Capture the cell that displays the provided text and extract its (x, y) central coordinate. 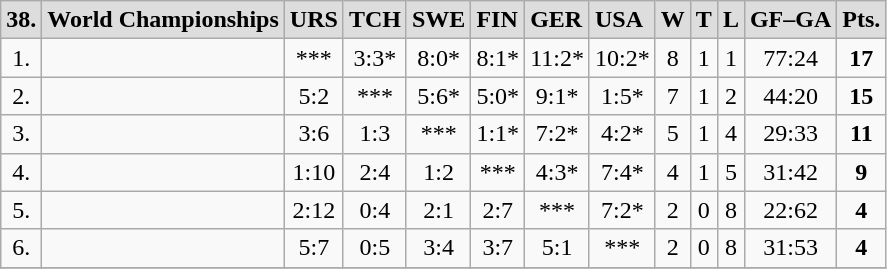
1:3 (374, 134)
5:0* (498, 96)
5:2 (314, 96)
2:1 (438, 210)
URS (314, 20)
1:2 (438, 172)
7 (672, 96)
10:2* (622, 58)
2:7 (498, 210)
6. (22, 248)
4:2* (622, 134)
7:4* (622, 172)
0:5 (374, 248)
1:5* (622, 96)
29:33 (790, 134)
2:4 (374, 172)
5. (22, 210)
USA (622, 20)
3. (22, 134)
L (730, 20)
31:53 (790, 248)
GER (558, 20)
1. (22, 58)
3:3* (374, 58)
11 (862, 134)
SWE (438, 20)
44:20 (790, 96)
TCH (374, 20)
0:4 (374, 210)
World Championships (163, 20)
W (672, 20)
77:24 (790, 58)
1:10 (314, 172)
11:2* (558, 58)
T (704, 20)
22:62 (790, 210)
GF–GA (790, 20)
9 (862, 172)
2. (22, 96)
Pts. (862, 20)
9:1* (558, 96)
2:12 (314, 210)
8:1* (498, 58)
5:6* (438, 96)
31:42 (790, 172)
15 (862, 96)
1:1* (498, 134)
4. (22, 172)
4:3* (558, 172)
5:7 (314, 248)
5:1 (558, 248)
8:0* (438, 58)
38. (22, 20)
3:4 (438, 248)
3:6 (314, 134)
FIN (498, 20)
17 (862, 58)
3:7 (498, 248)
